Determine the [X, Y] coordinate at the center of the cell enclosing the given text.  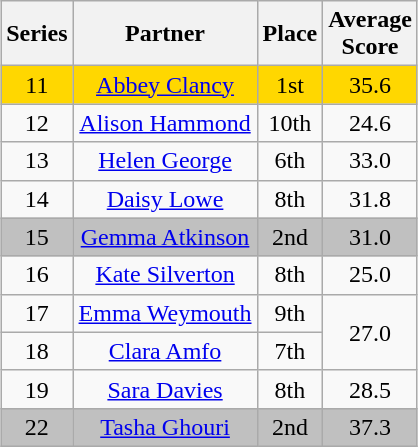
37.3 [370, 427]
28.5 [370, 389]
35.6 [370, 85]
27.0 [370, 332]
12 [37, 123]
33.0 [370, 161]
10th [290, 123]
6th [290, 161]
22 [37, 427]
Gemma Atkinson [165, 237]
11 [37, 85]
9th [290, 313]
18 [37, 351]
Series [37, 34]
AverageScore [370, 34]
Tasha Ghouri [165, 427]
Alison Hammond [165, 123]
Place [290, 34]
31.0 [370, 237]
Emma Weymouth [165, 313]
7th [290, 351]
15 [37, 237]
Helen George [165, 161]
Partner [165, 34]
13 [37, 161]
Sara Davies [165, 389]
17 [37, 313]
24.6 [370, 123]
25.0 [370, 275]
1st [290, 85]
Clara Amfo [165, 351]
Abbey Clancy [165, 85]
Kate Silverton [165, 275]
16 [37, 275]
14 [37, 199]
31.8 [370, 199]
Daisy Lowe [165, 199]
19 [37, 389]
